Return the [X, Y] coordinate for the center point of the cell that contains the specified text.  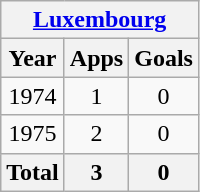
1 [96, 96]
2 [96, 134]
3 [96, 172]
Luxembourg [100, 20]
Goals [164, 58]
1975 [33, 134]
Year [33, 58]
Apps [96, 58]
1974 [33, 96]
Total [33, 172]
